Provide the [X, Y] coordinate of the cell's center where the given text is located.  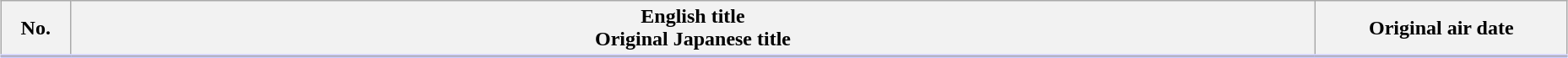
Original air date [1441, 29]
English titleOriginal Japanese title [693, 29]
No. [35, 29]
